For the text-containing cell, return its midpoint in (X, Y) coordinate format. 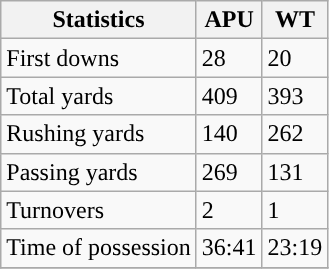
1 (295, 210)
20 (295, 58)
23:19 (295, 248)
131 (295, 172)
First downs (99, 58)
393 (295, 96)
Turnovers (99, 210)
Passing yards (99, 172)
269 (229, 172)
Statistics (99, 20)
Time of possession (99, 248)
28 (229, 58)
APU (229, 20)
262 (295, 134)
Total yards (99, 96)
36:41 (229, 248)
409 (229, 96)
WT (295, 20)
140 (229, 134)
2 (229, 210)
Rushing yards (99, 134)
